Return (X, Y) of the center of cell containing provided text 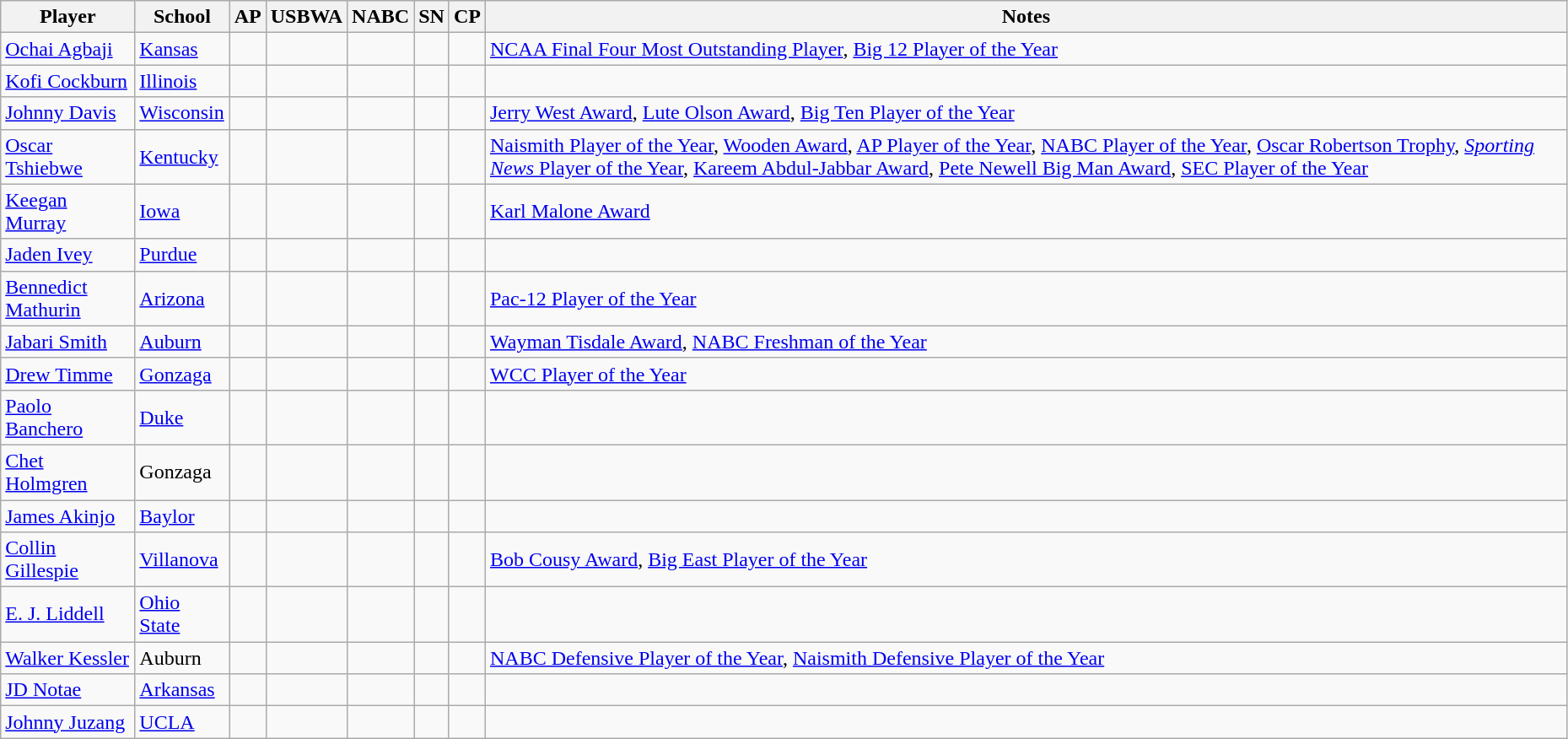
NABC (381, 17)
Chet Holmgren (67, 472)
Jerry West Award, Lute Olson Award, Big Ten Player of the Year (1026, 113)
CP (467, 17)
Jabari Smith (67, 342)
School (182, 17)
James Akinjo (67, 515)
Oscar Tshiebwe (67, 157)
Player (67, 17)
Iowa (182, 211)
Kentucky (182, 157)
Pac-12 Player of the Year (1026, 299)
E. J. Liddell (67, 614)
UCLA (182, 722)
Keegan Murray (67, 211)
Kofi Cockburn (67, 81)
Wayman Tisdale Award, NABC Freshman of the Year (1026, 342)
Ohio State (182, 614)
Wisconsin (182, 113)
SN (432, 17)
JD Notae (67, 690)
Karl Malone Award (1026, 211)
WCC Player of the Year (1026, 374)
NABC Defensive Player of the Year, Naismith Defensive Player of the Year (1026, 658)
Paolo Banchero (67, 417)
Collin Gillespie (67, 560)
Baylor (182, 515)
Kansas (182, 49)
NCAA Final Four Most Outstanding Player, Big 12 Player of the Year (1026, 49)
Ochai Agbaji (67, 49)
Arizona (182, 299)
Illinois (182, 81)
Jaden Ivey (67, 255)
Bennedict Mathurin (67, 299)
Bob Cousy Award, Big East Player of the Year (1026, 560)
Arkansas (182, 690)
Johnny Juzang (67, 722)
Purdue (182, 255)
Villanova (182, 560)
Duke (182, 417)
USBWA (306, 17)
Notes (1026, 17)
Walker Kessler (67, 658)
Johnny Davis (67, 113)
Drew Timme (67, 374)
AP (248, 17)
